Provide the (x, y) coordinate of the cell's center where the given text is located.  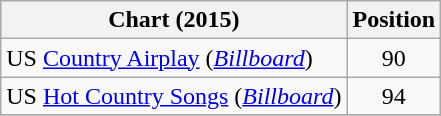
US Hot Country Songs (Billboard) (174, 96)
94 (394, 96)
90 (394, 58)
Chart (2015) (174, 20)
Position (394, 20)
US Country Airplay (Billboard) (174, 58)
